Find where the given text appears and provide that cell's center as [X, Y] coordinate. 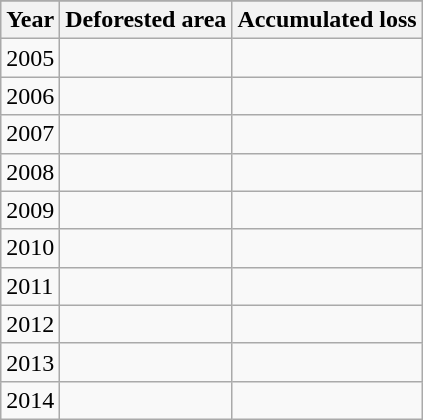
Deforested area [146, 20]
Year [30, 20]
2012 [30, 324]
2005 [30, 58]
2013 [30, 362]
2011 [30, 286]
2007 [30, 134]
2009 [30, 210]
2014 [30, 400]
2006 [30, 96]
Accumulated loss [327, 20]
2008 [30, 172]
2010 [30, 248]
